Identify which cell holds the provided text, then report its (x, y) central coordinate. 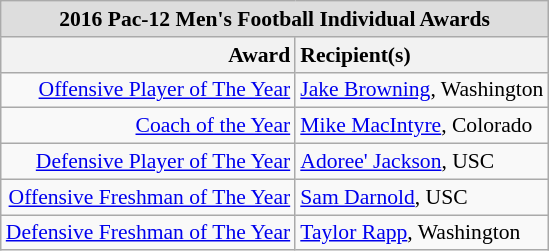
Offensive Player of The Year (148, 90)
Defensive Player of The Year (148, 162)
Jake Browning, Washington (422, 90)
2016 Pac-12 Men's Football Individual Awards (275, 19)
Coach of the Year (148, 126)
Sam Darnold, USC (422, 197)
Adoree' Jackson, USC (422, 162)
Defensive Freshman of The Year (148, 233)
Mike MacIntyre, Colorado (422, 126)
Taylor Rapp, Washington (422, 233)
Recipient(s) (422, 55)
Award (148, 55)
Offensive Freshman of The Year (148, 197)
